Capture the cell that displays the provided text and extract its (x, y) central coordinate. 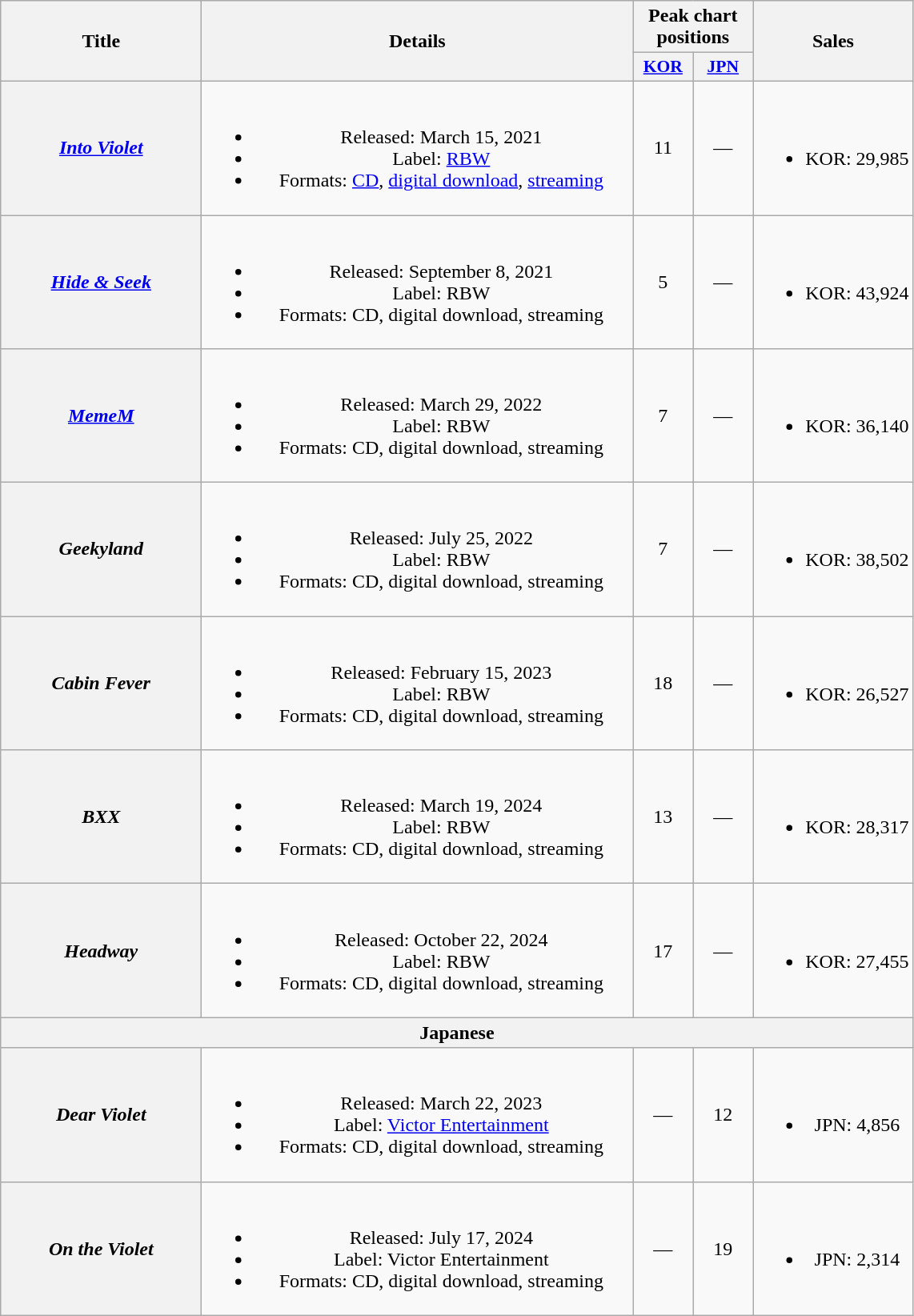
19 (724, 1249)
11 (663, 147)
Peak chart positions (693, 27)
Released: March 15, 2021Label: RBWFormats: CD, digital download, streaming (418, 147)
Cabin Fever (101, 684)
Released: September 8, 2021Label: RBWFormats: CD, digital download, streaming (418, 282)
Headway (101, 951)
Released: July 17, 2024Label: Victor EntertainmentFormats: CD, digital download, streaming (418, 1249)
Details (418, 42)
JPN (724, 67)
Dear Violet (101, 1114)
Released: March 19, 2024Label: RBWFormats: CD, digital download, streaming (418, 816)
Title (101, 42)
BXX (101, 816)
Geekyland (101, 549)
Released: October 22, 2024Label: RBWFormats: CD, digital download, streaming (418, 951)
KOR: 27,455 (833, 951)
Japanese (457, 1033)
5 (663, 282)
KOR: 36,140 (833, 416)
KOR: 29,985 (833, 147)
18 (663, 684)
KOR: 43,924 (833, 282)
MemeM (101, 416)
KOR: 26,527 (833, 684)
KOR: 28,317 (833, 816)
Released: July 25, 2022Label: RBWFormats: CD, digital download, streaming (418, 549)
Into Violet (101, 147)
On the Violet (101, 1249)
17 (663, 951)
Hide & Seek (101, 282)
12 (724, 1114)
KOR: 38,502 (833, 549)
Sales (833, 42)
Released: March 22, 2023Label: Victor EntertainmentFormats: CD, digital download, streaming (418, 1114)
JPN: 2,314 (833, 1249)
JPN: 4,856 (833, 1114)
13 (663, 816)
Released: February 15, 2023Label: RBWFormats: CD, digital download, streaming (418, 684)
KOR (663, 67)
Released: March 29, 2022Label: RBWFormats: CD, digital download, streaming (418, 416)
